From the cell containing the given text, extract its center point as [X, Y] coordinate. 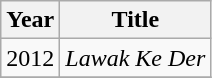
2012 [30, 58]
Year [30, 20]
Lawak Ke Der [136, 58]
Title [136, 20]
